Determine the [x, y] coordinate at the center of the cell enclosing the given text.  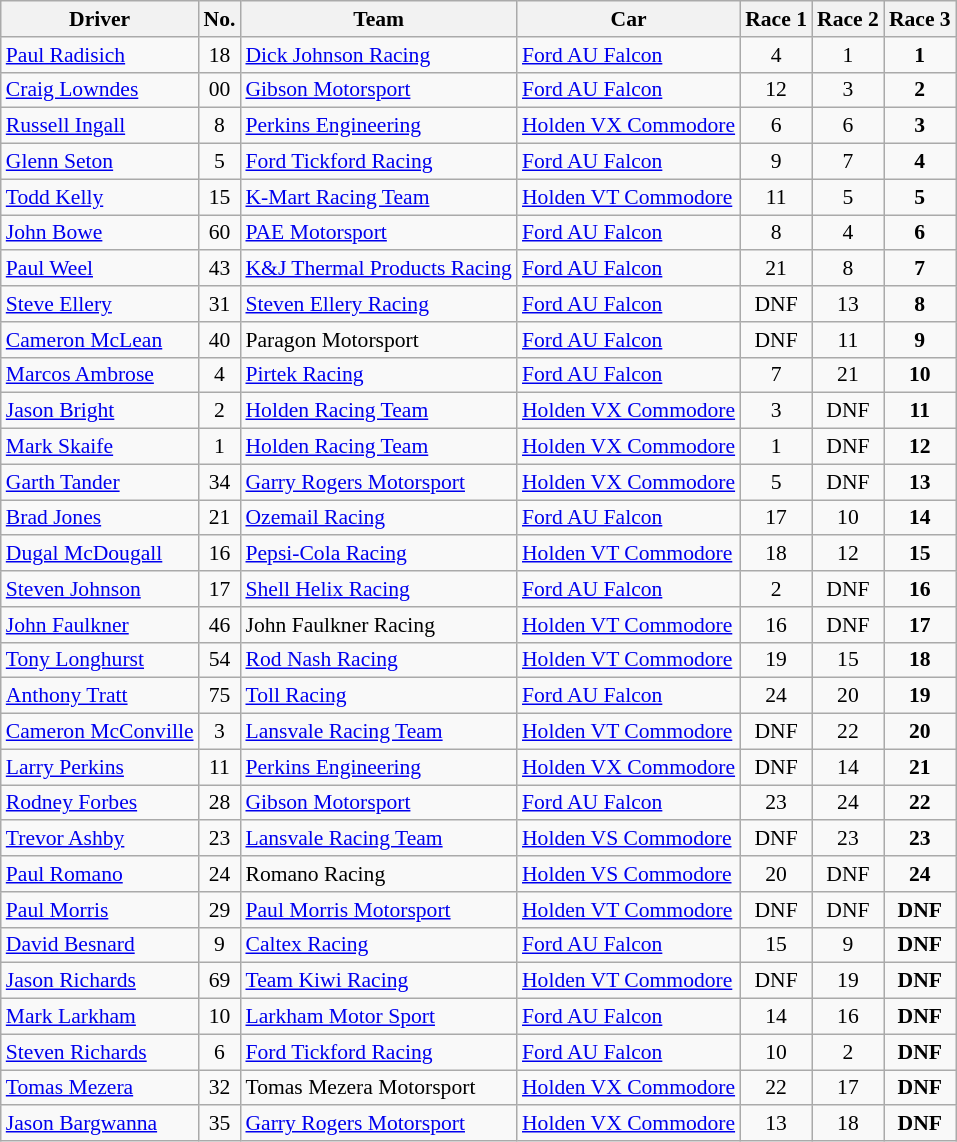
Shell Helix Racing [378, 589]
69 [220, 981]
Dugal McDougall [100, 554]
Ozemail Racing [378, 518]
Mark Larkham [100, 1017]
43 [220, 269]
Rodney Forbes [100, 803]
00 [220, 90]
John Bowe [100, 233]
Larkham Motor Sport [378, 1017]
Dick Johnson Racing [378, 55]
Team Kiwi Racing [378, 981]
Anthony Tratt [100, 696]
Trevor Ashby [100, 839]
34 [220, 482]
Paul Romano [100, 874]
Tomas Mezera [100, 1088]
54 [220, 660]
Paul Weel [100, 269]
Todd Kelly [100, 197]
Larry Perkins [100, 767]
Race 3 [920, 19]
Paul Radisich [100, 55]
Paragon Motorsport [378, 340]
29 [220, 910]
Cameron McConville [100, 732]
Jason Bright [100, 411]
46 [220, 625]
Jason Bargwanna [100, 1124]
David Besnard [100, 945]
28 [220, 803]
Garth Tander [100, 482]
Rod Nash Racing [378, 660]
Steven Ellery Racing [378, 304]
Pepsi-Cola Racing [378, 554]
Car [628, 19]
60 [220, 233]
Romano Racing [378, 874]
K&J Thermal Products Racing [378, 269]
Team [378, 19]
Cameron McLean [100, 340]
Steve Ellery [100, 304]
K-Mart Racing Team [378, 197]
Jason Richards [100, 981]
Driver [100, 19]
Caltex Racing [378, 945]
Marcos Ambrose [100, 375]
Craig Lowndes [100, 90]
Steven Johnson [100, 589]
No. [220, 19]
75 [220, 696]
John Faulkner [100, 625]
Toll Racing [378, 696]
Pirtek Racing [378, 375]
Race 1 [776, 19]
Steven Richards [100, 1052]
Paul Morris [100, 910]
35 [220, 1124]
John Faulkner Racing [378, 625]
Race 2 [848, 19]
PAE Motorsport [378, 233]
32 [220, 1088]
Mark Skaife [100, 447]
Russell Ingall [100, 126]
40 [220, 340]
Tomas Mezera Motorsport [378, 1088]
Paul Morris Motorsport [378, 910]
Glenn Seton [100, 162]
Tony Longhurst [100, 660]
Brad Jones [100, 518]
31 [220, 304]
